Extract the [X, Y] coordinate from the center of the cell holding the provided text.  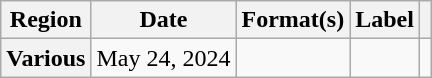
Various [46, 58]
Region [46, 20]
Format(s) [293, 20]
May 24, 2024 [164, 58]
Date [164, 20]
Label [385, 20]
